Return the [x, y] coordinate for the center point of the cell that contains the specified text.  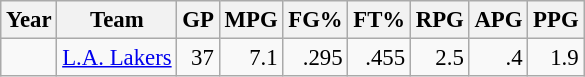
L.A. Lakers [117, 58]
APG [498, 20]
MPG [251, 20]
FG% [316, 20]
FT% [380, 20]
.295 [316, 58]
RPG [440, 20]
Team [117, 20]
PPG [556, 20]
Year [29, 20]
2.5 [440, 58]
1.9 [556, 58]
.4 [498, 58]
7.1 [251, 58]
GP [198, 20]
.455 [380, 58]
37 [198, 58]
